Provide the (X, Y) coordinate of the cell's center where the given text is located.  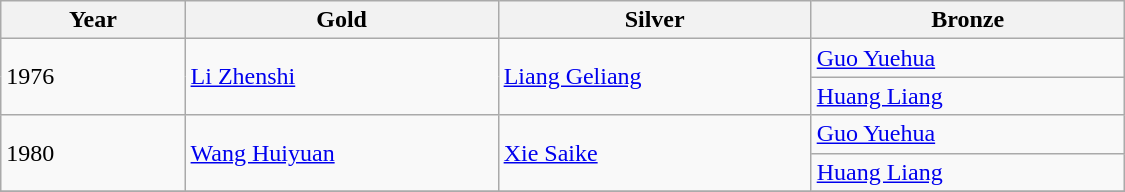
1980 (93, 153)
Liang Geliang (654, 77)
Year (93, 20)
Silver (654, 20)
Xie Saike (654, 153)
Bronze (968, 20)
Gold (342, 20)
1976 (93, 77)
Wang Huiyuan (342, 153)
Li Zhenshi (342, 77)
